For the text-containing cell, return its midpoint in [X, Y] coordinate format. 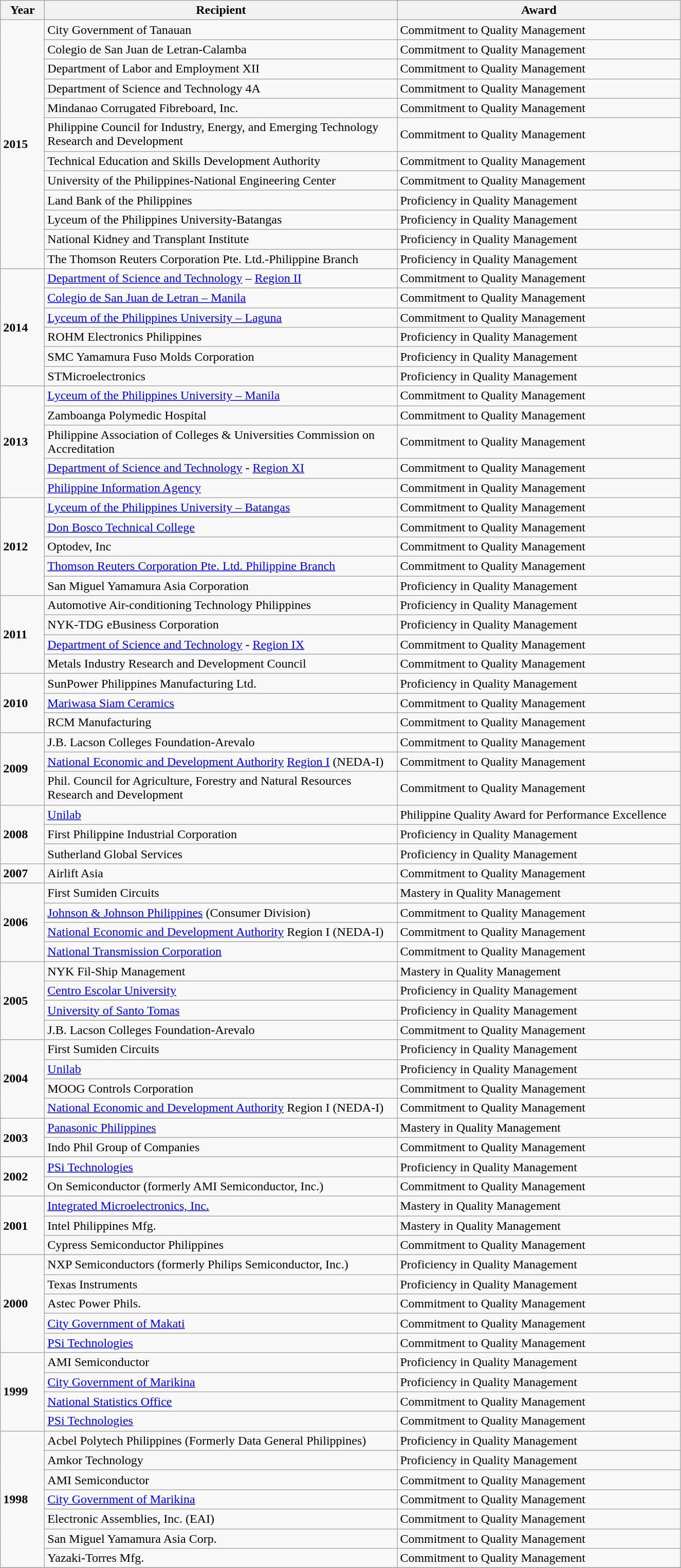
Astec Power Phils. [221, 1304]
2010 [23, 703]
MOOG Controls Corporation [221, 1089]
Award [539, 10]
2012 [23, 546]
San Miguel Yamamura Asia Corp. [221, 1538]
Philippine Information Agency [221, 488]
Year [23, 10]
Department of Science and Technology 4A [221, 88]
Department of Labor and Employment XII [221, 69]
Commitment in Quality Management [539, 488]
Johnson & Johnson Philippines (Consumer Division) [221, 912]
Lyceum of the Philippines University – Laguna [221, 318]
University of the Philippines-National Engineering Center [221, 180]
Cypress Semiconductor Philippines [221, 1245]
Acbel Polytech Philippines (Formerly Data General Philippines) [221, 1441]
ROHM Electronics Philippines [221, 337]
University of Santo Tomas [221, 1010]
First Philippine Industrial Corporation [221, 834]
San Miguel Yamamura Asia Corporation [221, 585]
Philippine Association of Colleges & Universities Commission on Accreditation [221, 442]
Lyceum of the Philippines University – Batangas [221, 507]
Amkor Technology [221, 1460]
SunPower Philippines Manufacturing Ltd. [221, 684]
Philippine Council for Industry, Energy, and Emerging Technology Research and Development [221, 135]
Airlift Asia [221, 873]
2015 [23, 144]
Metals Industry Research and Development Council [221, 664]
National Statistics Office [221, 1401]
Indo Phil Group of Companies [221, 1147]
2005 [23, 1001]
Yazaki-Torres Mfg. [221, 1558]
2003 [23, 1137]
National Transmission Corporation [221, 952]
2004 [23, 1079]
Department of Science and Technology - Region IX [221, 644]
Sutherland Global Services [221, 854]
Texas Instruments [221, 1284]
Thomson Reuters Corporation Pte. Ltd. Philippine Branch [221, 566]
The Thomson Reuters Corporation Pte. Ltd.-Philippine Branch [221, 259]
City Government of Tanauan [221, 30]
Colegio de San Juan de Letran-Calamba [221, 49]
City Government of Makati [221, 1323]
2008 [23, 834]
Optodev, Inc [221, 546]
Panasonic Philippines [221, 1128]
Colegio de San Juan de Letran – Manila [221, 298]
SMC Yamamura Fuso Molds Corporation [221, 357]
RCM Manufacturing [221, 723]
Automotive Air-conditioning Technology Philippines [221, 605]
Mindanao Corrugated Fibreboard, Inc. [221, 108]
Department of Science and Technology - Region XI [221, 468]
Lyceum of the Philippines University-Batangas [221, 219]
NXP Semiconductors (formerly Philips Semiconductor, Inc.) [221, 1265]
Intel Philippines Mfg. [221, 1226]
Lyceum of the Philippines University – Manila [221, 396]
1998 [23, 1499]
Department of Science and Technology – Region II [221, 279]
STMicroelectronics [221, 376]
Philippine Quality Award for Performance Excellence [539, 815]
Land Bank of the Philippines [221, 200]
NYK-TDG eBusiness Corporation [221, 625]
National Kidney and Transplant Institute [221, 239]
On Semiconductor (formerly AMI Semiconductor, Inc.) [221, 1186]
Zamboanga Polymedic Hospital [221, 415]
Electronic Assemblies, Inc. (EAI) [221, 1519]
Integrated Microelectronics, Inc. [221, 1206]
Recipient [221, 10]
2000 [23, 1304]
Technical Education and Skills Development Authority [221, 161]
2009 [23, 769]
2006 [23, 922]
NYK Fil-Ship Management [221, 971]
Phil. Council for Agriculture, Forestry and Natural Resources Research and Development [221, 788]
2014 [23, 327]
2007 [23, 873]
Mariwasa Siam Ceramics [221, 703]
2011 [23, 635]
Don Bosco Technical College [221, 527]
Centro Escolar University [221, 991]
2001 [23, 1225]
2002 [23, 1176]
2013 [23, 442]
1999 [23, 1392]
